Provide the (X, Y) coordinate of the cell's center where the given text is located.  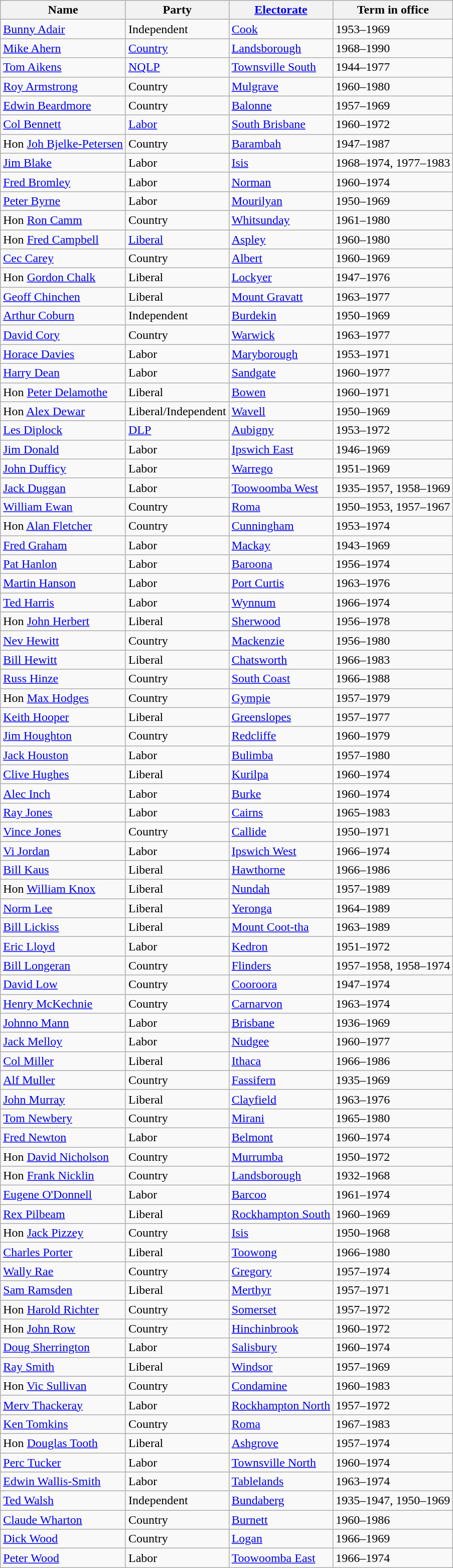
Brisbane (281, 1023)
David Cory (63, 335)
Vince Jones (63, 831)
1957–1977 (393, 717)
1951–1969 (393, 468)
Rockhampton North (281, 1405)
1950–1972 (393, 1156)
Henry McKechnie (63, 1004)
1950–1953, 1957–1967 (393, 507)
Hon William Knox (63, 889)
1950–1971 (393, 831)
1953–1971 (393, 354)
Harry Dean (63, 373)
Hon Max Hodges (63, 698)
Lockyer (281, 278)
Jim Donald (63, 449)
Tablelands (281, 1482)
Hon Harold Richter (63, 1309)
Fred Graham (63, 545)
Kedron (281, 946)
1965–1980 (393, 1118)
Burke (281, 793)
Merthyr (281, 1290)
Condamine (281, 1386)
Vi Jordan (63, 851)
Burdekin (281, 316)
Mount Coot-tha (281, 927)
Eric Lloyd (63, 946)
Ipswich East (281, 449)
1968–1990 (393, 48)
1947–1976 (393, 278)
1960–1979 (393, 736)
1966–1980 (393, 1252)
1950–1968 (393, 1233)
Hon John Row (63, 1329)
Hon Alan Fletcher (63, 526)
Ipswich West (281, 851)
Pat Hanlon (63, 564)
Alec Inch (63, 793)
Hon John Herbert (63, 622)
Hon Frank Nicklin (63, 1176)
1935–1957, 1958–1969 (393, 488)
Horace Davies (63, 354)
NQLP (177, 67)
Peter Byrne (63, 201)
1968–1974, 1977–1983 (393, 163)
Ashgrove (281, 1443)
Bulimba (281, 755)
Nudgee (281, 1042)
Mike Ahern (63, 48)
Edwin Wallis-Smith (63, 1482)
Rockhampton South (281, 1214)
Hon Jack Pizzey (63, 1233)
1943–1969 (393, 545)
Peter Wood (63, 1558)
William Ewan (63, 507)
Hon Douglas Tooth (63, 1443)
1960–1971 (393, 392)
1947–1987 (393, 144)
Rex Pilbeam (63, 1214)
1957–1971 (393, 1290)
Bill Lickiss (63, 927)
Hon Gordon Chalk (63, 278)
Bunny Adair (63, 29)
Fred Bromley (63, 182)
Warwick (281, 335)
Cook (281, 29)
Clayfield (281, 1099)
1961–1980 (393, 220)
South Coast (281, 679)
Wynnum (281, 602)
Jim Blake (63, 163)
1966–1988 (393, 679)
Kurilpa (281, 774)
Toowong (281, 1252)
1957–1979 (393, 698)
Ted Harris (63, 602)
Fred Newton (63, 1137)
Norm Lee (63, 908)
Windsor (281, 1367)
Cooroora (281, 985)
Term in office (393, 10)
Russ Hinze (63, 679)
Tom Newbery (63, 1118)
Sherwood (281, 622)
Mackenzie (281, 641)
Fassifern (281, 1080)
Eugene O'Donnell (63, 1195)
Belmont (281, 1137)
Mourilyan (281, 201)
Liberal/Independent (177, 411)
Mirani (281, 1118)
Ray Smith (63, 1367)
Sandgate (281, 373)
1953–1974 (393, 526)
Charles Porter (63, 1252)
1953–1972 (393, 430)
Ken Tomkins (63, 1424)
Cec Carey (63, 259)
Roy Armstrong (63, 86)
Jim Houghton (63, 736)
Gympie (281, 698)
1957–1958, 1958–1974 (393, 966)
South Brisbane (281, 125)
1957–1980 (393, 755)
Hon Vic Sullivan (63, 1386)
Port Curtis (281, 583)
Burnett (281, 1520)
1935–1969 (393, 1080)
Townsville North (281, 1463)
Maryborough (281, 354)
Bill Longeran (63, 966)
Jack Melloy (63, 1042)
1956–1980 (393, 641)
Hawthorne (281, 870)
Norman (281, 182)
Mackay (281, 545)
Albert (281, 259)
Arthur Coburn (63, 316)
1961–1974 (393, 1195)
Bill Kaus (63, 870)
Bowen (281, 392)
Doug Sherrington (63, 1348)
DLP (177, 430)
1963–1989 (393, 927)
Whitsunday (281, 220)
Electorate (281, 10)
1935–1947, 1950–1969 (393, 1501)
1944–1977 (393, 67)
Merv Thackeray (63, 1405)
Aspley (281, 239)
1965–1983 (393, 812)
Hon Joh Bjelke-Petersen (63, 144)
Gregory (281, 1271)
Jack Houston (63, 755)
1957–1989 (393, 889)
Keith Hooper (63, 717)
Tom Aikens (63, 67)
Balonne (281, 105)
Edwin Beardmore (63, 105)
1936–1969 (393, 1023)
Hon Ron Camm (63, 220)
Johnno Mann (63, 1023)
Bill Hewitt (63, 660)
Warrego (281, 468)
Dick Wood (63, 1539)
Toowoomba East (281, 1558)
Name (63, 10)
Hon Peter Delamothe (63, 392)
Hon David Nicholson (63, 1156)
Bundaberg (281, 1501)
Clive Hughes (63, 774)
Flinders (281, 966)
1966–1969 (393, 1539)
Toowoomba West (281, 488)
Somerset (281, 1309)
Martin Hanson (63, 583)
Hon Alex Dewar (63, 411)
Perc Tucker (63, 1463)
Logan (281, 1539)
1966–1983 (393, 660)
Yeronga (281, 908)
1956–1974 (393, 564)
Col Bennett (63, 125)
Les Diplock (63, 430)
Alf Muller (63, 1080)
Nundah (281, 889)
Mulgrave (281, 86)
Barcoo (281, 1195)
Jack Duggan (63, 488)
Col Miller (63, 1061)
Chatsworth (281, 660)
Baroona (281, 564)
1964–1989 (393, 908)
Carnarvon (281, 1004)
Salisbury (281, 1348)
Wally Rae (63, 1271)
Cairns (281, 812)
Aubigny (281, 430)
Geoff Chinchen (63, 297)
Murrumba (281, 1156)
David Low (63, 985)
Townsville South (281, 67)
1946–1969 (393, 449)
1967–1983 (393, 1424)
Hinchinbrook (281, 1329)
Redcliffe (281, 736)
Nev Hewitt (63, 641)
Greenslopes (281, 717)
1960–1983 (393, 1386)
John Dufficy (63, 468)
John Murray (63, 1099)
Hon Fred Campbell (63, 239)
Barambah (281, 144)
1960–1986 (393, 1520)
1932–1968 (393, 1176)
Mount Gravatt (281, 297)
Wavell (281, 411)
1956–1978 (393, 622)
1953–1969 (393, 29)
Ray Jones (63, 812)
Sam Ramsden (63, 1290)
1951–1972 (393, 946)
Ithaca (281, 1061)
Callide (281, 831)
Claude Wharton (63, 1520)
Party (177, 10)
1947–1974 (393, 985)
Cunningham (281, 526)
Ted Walsh (63, 1501)
